Output the (X, Y) coordinate of the center of the cell containing the given text.  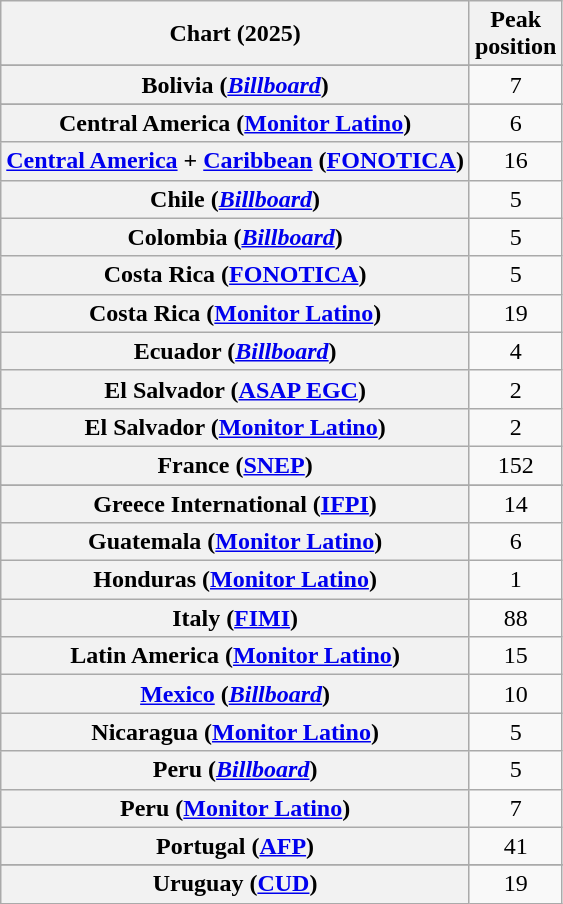
Peakposition (515, 34)
14 (515, 503)
Mexico (Billboard) (236, 694)
El Salvador (ASAP EGC) (236, 389)
Bolivia (Billboard) (236, 85)
Uruguay (CUD) (236, 884)
15 (515, 656)
Peru (Billboard) (236, 770)
Nicaragua (Monitor Latino) (236, 732)
41 (515, 846)
Central America (Monitor Latino) (236, 123)
4 (515, 351)
16 (515, 161)
Guatemala (Monitor Latino) (236, 542)
Ecuador (Billboard) (236, 351)
France (SNEP) (236, 465)
Chart (2025) (236, 34)
El Salvador (Monitor Latino) (236, 427)
Latin America (Monitor Latino) (236, 656)
Honduras (Monitor Latino) (236, 580)
Chile (Billboard) (236, 199)
Costa Rica (FONOTICA) (236, 275)
Peru (Monitor Latino) (236, 808)
1 (515, 580)
10 (515, 694)
152 (515, 465)
88 (515, 618)
Central America + Caribbean (FONOTICA) (236, 161)
Costa Rica (Monitor Latino) (236, 313)
Colombia (Billboard) (236, 237)
Portugal (AFP) (236, 846)
Italy (FIMI) (236, 618)
Greece International (IFPI) (236, 503)
